Provide the [x, y] coordinate of the cell's center where the given text is located.  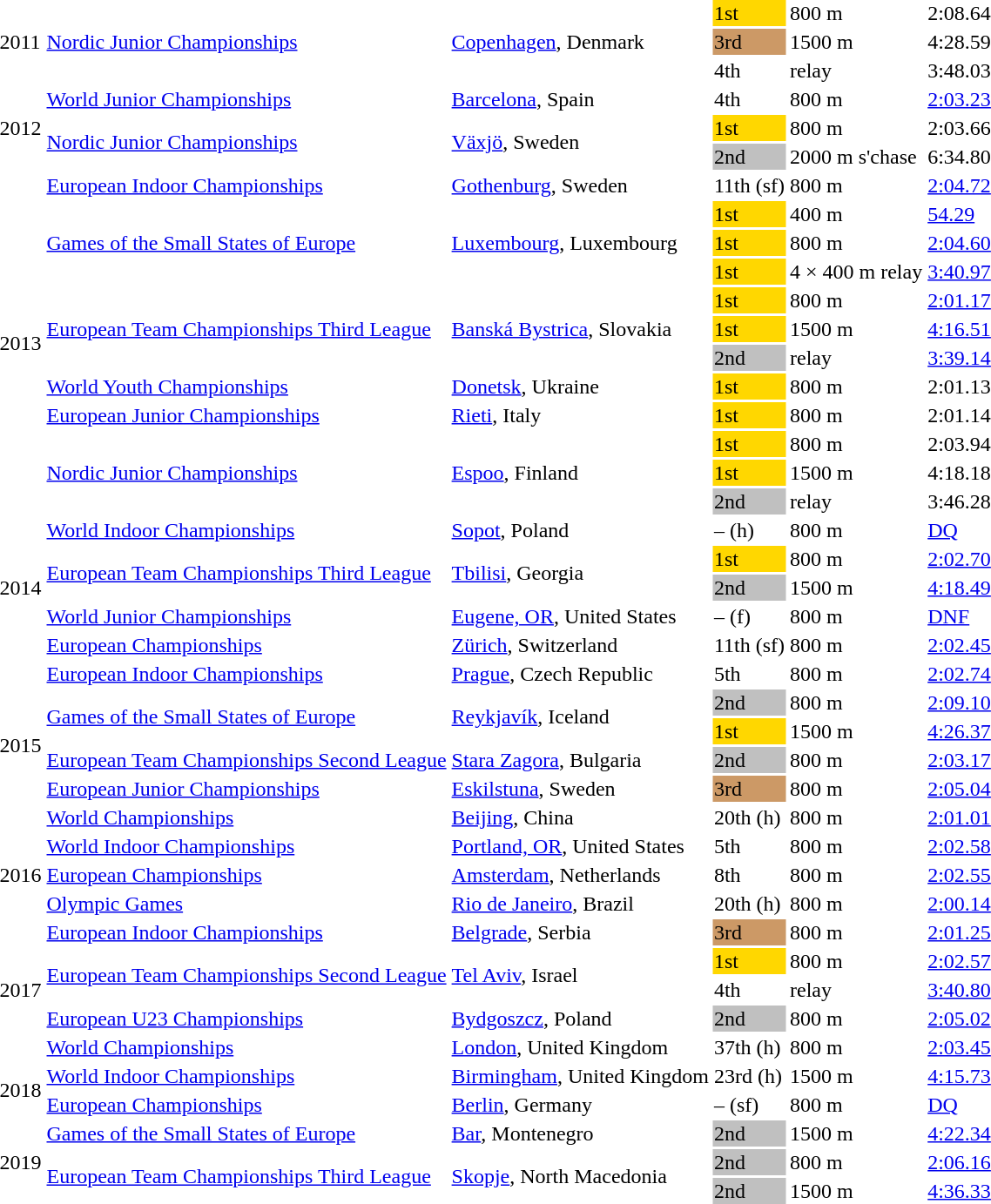
Bydgoszcz, Poland [580, 1019]
Gothenburg, Sweden [580, 185]
– (h) [749, 530]
Portland, OR, United States [580, 846]
Olympic Games [246, 904]
Copenhagen, Denmark [580, 42]
– (f) [749, 616]
Rieti, Italy [580, 415]
2000 m s'chase [857, 157]
Banská Bystrica, Slovakia [580, 329]
Donetsk, Ukraine [580, 387]
Tbilisi, Georgia [580, 573]
Sopot, Poland [580, 530]
8th [749, 875]
Bar, Montenegro [580, 1133]
400 m [857, 214]
Luxembourg, Luxembourg [580, 243]
Skopje, North Macedonia [580, 1177]
Belgrade, Serbia [580, 932]
Beijing, China [580, 817]
4 × 400 m relay [857, 272]
Amsterdam, Netherlands [580, 875]
Tel Aviv, Israel [580, 975]
23rd (h) [749, 1076]
European U23 Championships [246, 1019]
Eugene, OR, United States [580, 616]
37th (h) [749, 1047]
Reykjavík, Iceland [580, 717]
Eskilstuna, Sweden [580, 789]
Barcelona, Spain [580, 99]
Birmingham, United Kingdom [580, 1076]
Berlin, Germany [580, 1105]
World Youth Championships [246, 387]
– (sf) [749, 1105]
Växjö, Sweden [580, 143]
Prague, Czech Republic [580, 674]
Espoo, Finland [580, 473]
Zürich, Switzerland [580, 645]
Rio de Janeiro, Brazil [580, 904]
London, United Kingdom [580, 1047]
Stara Zagora, Bulgaria [580, 760]
